Return the (x, y) coordinate for the center point of the cell that contains the specified text.  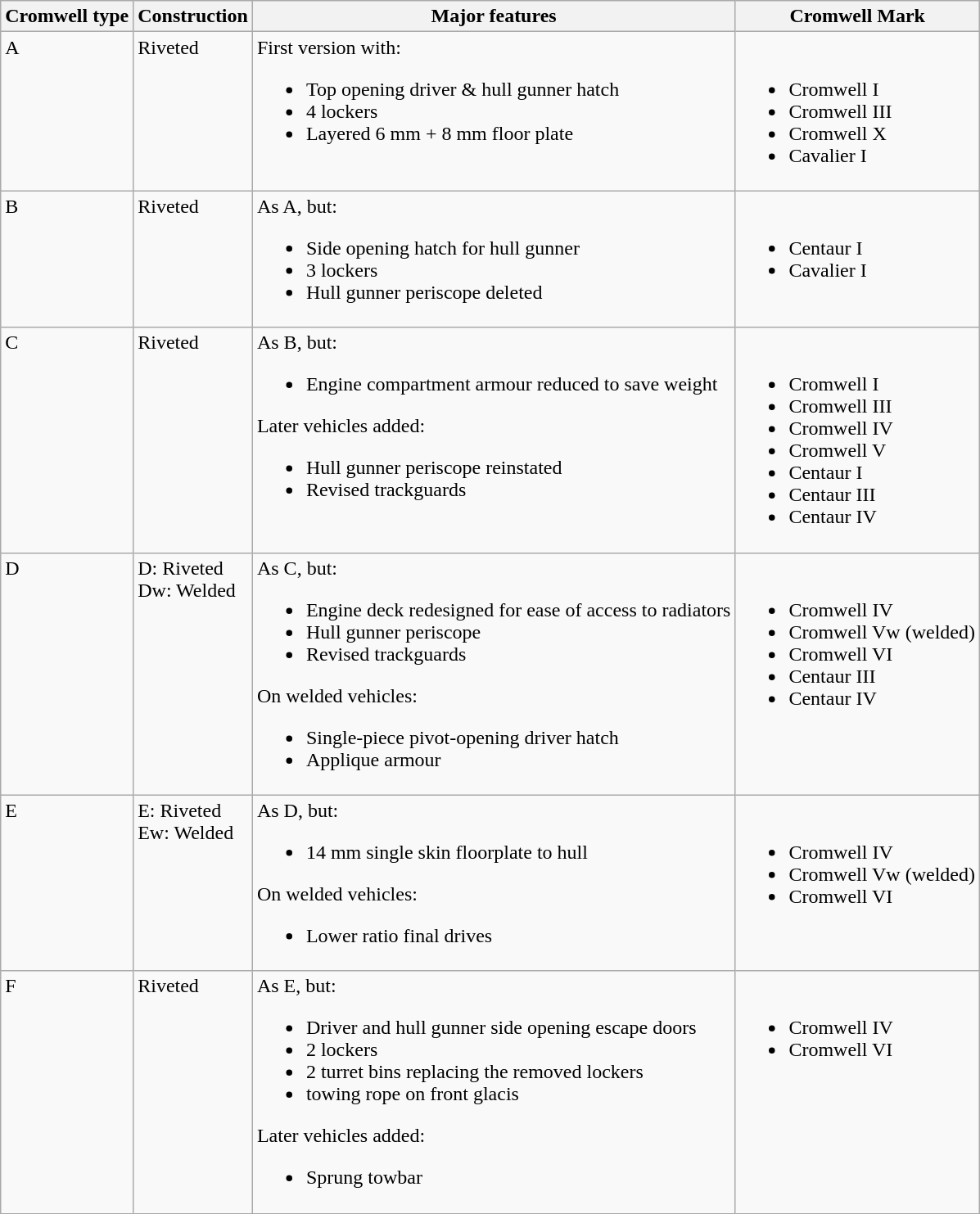
Cromwell type (67, 16)
As B, but:Engine compartment armour reduced to save weightLater vehicles added:Hull gunner periscope reinstatedRevised trackguards (494, 440)
Cromwell ICromwell IIICromwell XCavalier I (858, 111)
E (67, 882)
Major features (494, 16)
C (67, 440)
Cromwell IVCromwell Vw (welded)Cromwell VICentaur IIICentaur IV (858, 674)
Construction (193, 16)
Cromwell IVCromwell Vw (welded)Cromwell VI (858, 882)
First version with:Top opening driver & hull gunner hatch4 lockersLayered 6 mm + 8 mm floor plate (494, 111)
As A, but:Side opening hatch for hull gunner3 lockersHull gunner periscope deleted (494, 259)
E: RivetedEw: Welded (193, 882)
As D, but:14 mm single skin floorplate to hullOn welded vehicles:Lower ratio final drives (494, 882)
A (67, 111)
Cromwell Mark (858, 16)
Centaur ICavalier I (858, 259)
D: RivetedDw: Welded (193, 674)
Cromwell IVCromwell VI (858, 1092)
F (67, 1092)
B (67, 259)
Cromwell ICromwell IIICromwell IVCromwell VCentaur ICentaur IIICentaur IV (858, 440)
D (67, 674)
